Detect which cell encompasses the target text, then output its (X, Y) center coordinate. 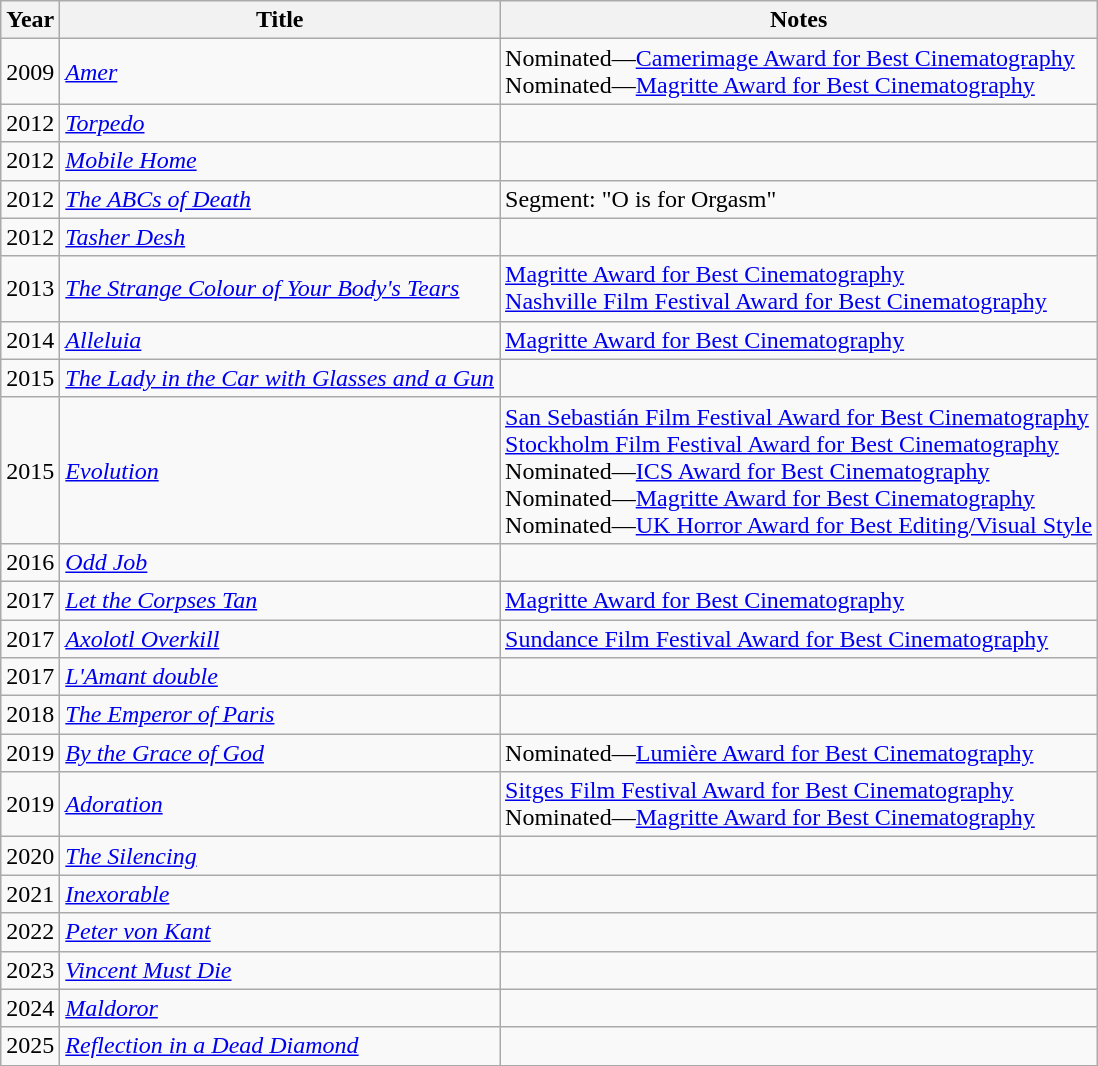
Year (30, 20)
2018 (30, 715)
Maldoror (280, 1008)
Torpedo (280, 123)
Mobile Home (280, 161)
2009 (30, 72)
2022 (30, 932)
Nominated—Camerimage Award for Best CinematographyNominated—Magritte Award for Best Cinematography (799, 72)
2023 (30, 970)
Magritte Award for Best CinematographyNashville Film Festival Award for Best Cinematography (799, 288)
Adoration (280, 804)
By the Grace of God (280, 753)
2013 (30, 288)
L'Amant double (280, 677)
Inexorable (280, 894)
Amer (280, 72)
2025 (30, 1046)
2024 (30, 1008)
Nominated—Lumière Award for Best Cinematography (799, 753)
Sundance Film Festival Award for Best Cinematography (799, 639)
Reflection in a Dead Diamond (280, 1046)
The Silencing (280, 856)
Tasher Desh (280, 237)
Segment: "O is for Orgasm" (799, 199)
Evolution (280, 470)
Odd Job (280, 562)
Axolotl Overkill (280, 639)
Sitges Film Festival Award for Best CinematographyNominated—Magritte Award for Best Cinematography (799, 804)
The Strange Colour of Your Body's Tears (280, 288)
Title (280, 20)
2020 (30, 856)
2016 (30, 562)
The Lady in the Car with Glasses and a Gun (280, 378)
Vincent Must Die (280, 970)
Notes (799, 20)
Peter von Kant (280, 932)
The ABCs of Death (280, 199)
The Emperor of Paris (280, 715)
Let the Corpses Tan (280, 600)
2021 (30, 894)
2014 (30, 340)
Alleluia (280, 340)
